Pinpoint the cell where the given text exists, returning its (X, Y) midpoint coordinate. 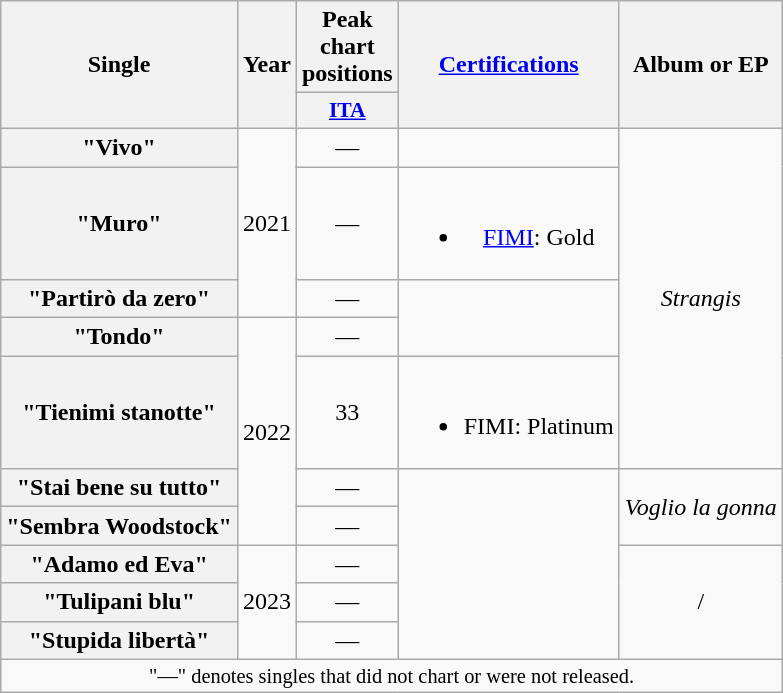
Certifications (508, 65)
"—" denotes singles that did not chart or were not released. (392, 676)
"Muro" (120, 222)
Album or EP (700, 65)
"Adamo ed Eva" (120, 564)
"Stupida libertà" (120, 640)
Strangis (700, 298)
Year (266, 65)
ITA (347, 111)
Single (120, 65)
/ (700, 602)
Voglio la gonna (700, 507)
2023 (266, 602)
Peak chart positions (347, 47)
2021 (266, 222)
"Partirò da zero" (120, 299)
"Tulipani blu" (120, 602)
FIMI: Platinum (508, 412)
"Vivo" (120, 147)
33 (347, 412)
"Tienimi stanotte" (120, 412)
FIMI: Gold (508, 222)
2022 (266, 432)
"Stai bene su tutto" (120, 488)
"Tondo" (120, 337)
"Sembra Woodstock" (120, 526)
